Provide the (x, y) coordinate of the cell's center where the given text is located.  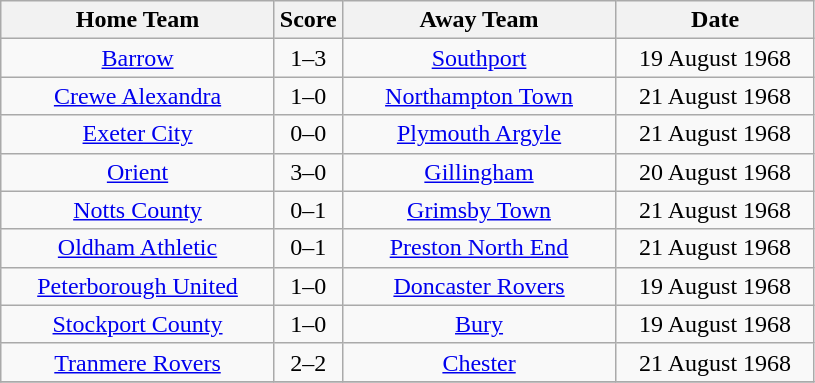
Northampton Town (479, 96)
Gillingham (479, 172)
Grimsby Town (479, 210)
Chester (479, 362)
Date (716, 20)
0–0 (308, 134)
1–3 (308, 58)
Away Team (479, 20)
Orient (138, 172)
Plymouth Argyle (479, 134)
Home Team (138, 20)
Oldham Athletic (138, 248)
Tranmere Rovers (138, 362)
Bury (479, 324)
Crewe Alexandra (138, 96)
Exeter City (138, 134)
Peterborough United (138, 286)
Barrow (138, 58)
20 August 1968 (716, 172)
Score (308, 20)
2–2 (308, 362)
Doncaster Rovers (479, 286)
Stockport County (138, 324)
3–0 (308, 172)
Preston North End (479, 248)
Southport (479, 58)
Notts County (138, 210)
